Extract the [x, y] coordinate from the center of the cell holding the provided text.  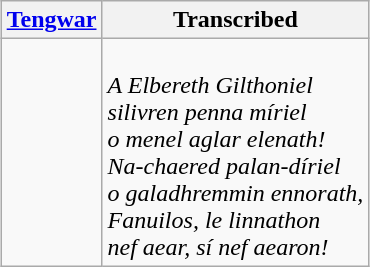
Transcribed [236, 20]
Tengwar [52, 20]
